Capture the cell that displays the provided text and extract its (X, Y) central coordinate. 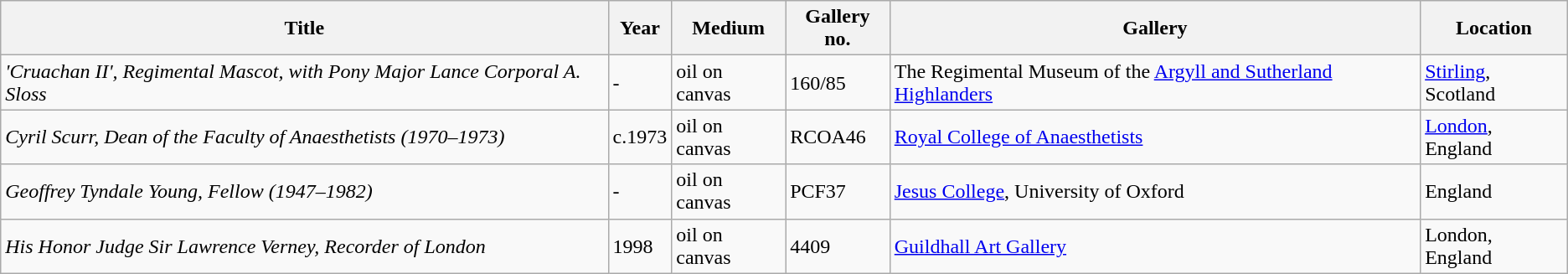
Location (1494, 28)
4409 (838, 246)
PCF37 (838, 191)
RCOA46 (838, 137)
Cyril Scurr, Dean of the Faculty of Anaesthetists (1970–1973) (305, 137)
The Regimental Museum of the Argyll and Sutherland Highlanders (1154, 82)
Guildhall Art Gallery (1154, 246)
Royal College of Anaesthetists (1154, 137)
Geoffrey Tyndale Young, Fellow (1947–1982) (305, 191)
England (1494, 191)
Stirling, Scotland (1494, 82)
Gallery (1154, 28)
160/85 (838, 82)
'Cruachan II', Regimental Mascot, with Pony Major Lance Corporal A. Sloss (305, 82)
Medium (729, 28)
Jesus College, University of Oxford (1154, 191)
c.1973 (640, 137)
Title (305, 28)
Gallery no. (838, 28)
His Honor Judge Sir Lawrence Verney, Recorder of London (305, 246)
Year (640, 28)
1998 (640, 246)
